Output the (x, y) coordinate of the center of the cell containing the given text.  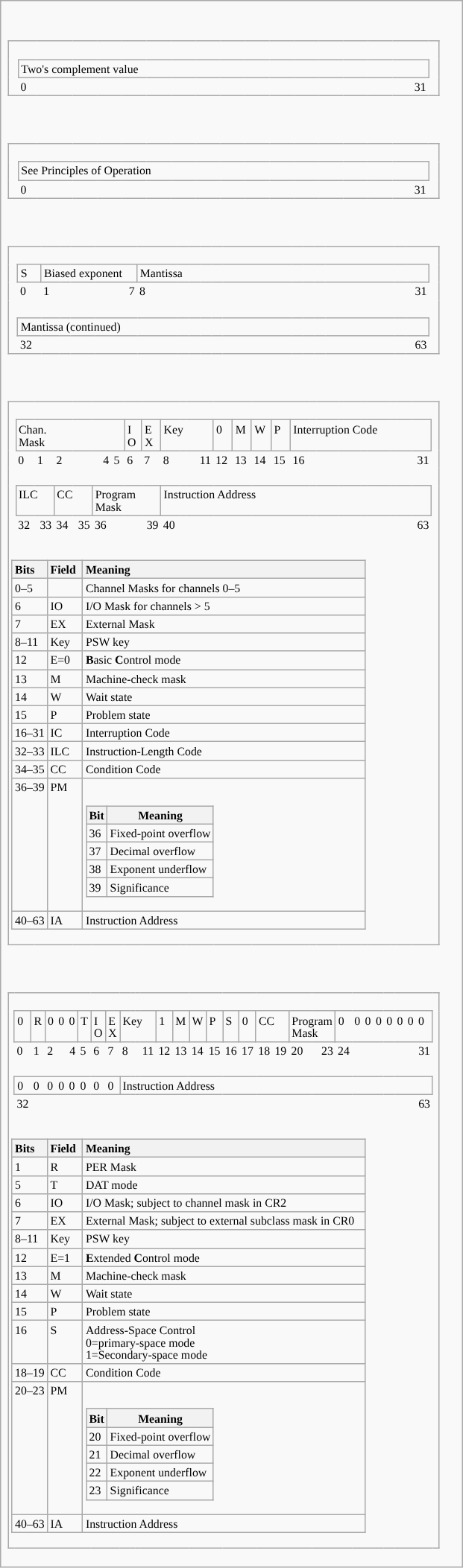
24 (344, 1050)
DAT mode (224, 1184)
See Principles of Operation 0 31 (230, 161)
Chan.Mask (70, 435)
37 (97, 851)
19 (280, 1050)
0–5 (30, 588)
Two's complement value (223, 69)
17 (248, 1050)
38 (97, 869)
Bit Meaning 20 Fixed-point overflow 21 Decimal overflow 22 Exponent underflow 23 Significance (224, 1448)
PER Mask (224, 1167)
34 (63, 525)
18 (264, 1050)
33 (45, 525)
21 (97, 1454)
Mantissa (283, 273)
S Biased exponent Mantissa 0 1 7 8 31 Mantissa (continued) 32 63 (230, 291)
36–39 (30, 845)
40 (171, 525)
16–31 (30, 733)
18–19 (30, 1372)
External Mask (224, 624)
I/O Mask for channels > 5 (224, 606)
Channel Masks for channels 0–5 (224, 588)
E=1 (66, 1257)
22 (97, 1472)
See Principles of Operation (223, 171)
Extended Control mode (224, 1257)
IC (66, 733)
Address-Space Control0=primary-space mode1=Secondary-space mode (224, 1342)
20–23 (30, 1448)
I/O Mask; subject to channel mask in CR2 (224, 1203)
Instruction-Length Code (224, 751)
E=0 (66, 660)
Basic Control mode (224, 660)
External Mask; subject to external subclass mask in CR0 (224, 1221)
34–35 (30, 769)
35 (83, 525)
Mantissa (continued) (224, 326)
Bit Meaning 36 Fixed-point overflow 37 Decimal overflow 38 Exponent underflow 39 Significance (224, 845)
32–33 (30, 751)
Two's complement value 0 31 (230, 60)
Biased exponent (89, 273)
